Capture the cell that displays the provided text and extract its (x, y) central coordinate. 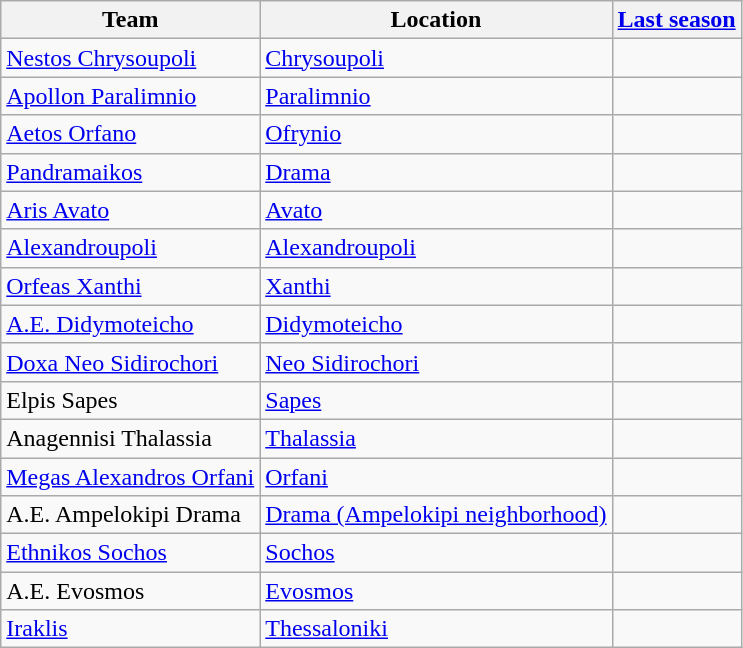
Chrysoupoli (436, 58)
Nestos Chrysoupoli (130, 58)
Neo Sidirochori (436, 362)
Ethnikos Sochos (130, 553)
Drama (Ampelokipi neighborhood) (436, 515)
Aris Avato (130, 210)
Iraklis (130, 629)
Xanthi (436, 286)
Anagennisi Thalassia (130, 438)
Pandramaikos (130, 172)
Location (436, 20)
Aetos Orfano (130, 134)
Megas Alexandros Orfani (130, 477)
Evosmos (436, 591)
A.E. Evosmos (130, 591)
A.E. Ampelokipi Drama (130, 515)
Last season (676, 20)
Doxa Neo Sidirochori (130, 362)
Avato (436, 210)
Orfeas Xanthi (130, 286)
Drama (436, 172)
Apollon Paralimnio (130, 96)
Orfani (436, 477)
Thalassia (436, 438)
Didymoteicho (436, 324)
Paralimnio (436, 96)
Elpis Sapes (130, 400)
Thessaloniki (436, 629)
Sapes (436, 400)
Team (130, 20)
A.E. Didymoteicho (130, 324)
Sochos (436, 553)
Ofrynio (436, 134)
